Scan for the cell matching the given text and deliver its [x, y] coordinate at center. 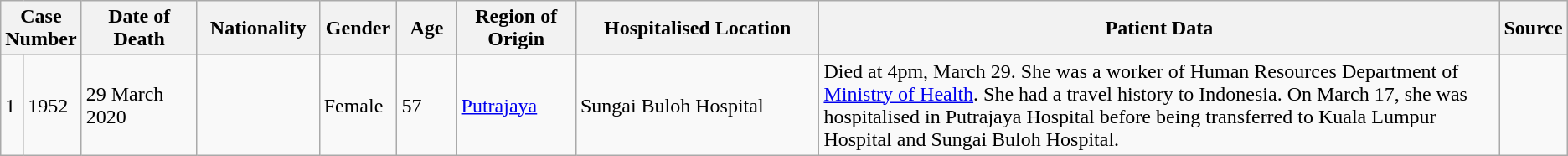
Putrajaya [516, 106]
Age [427, 29]
57 [427, 106]
Case Number [41, 29]
Gender [358, 29]
1952 [52, 106]
Female [358, 106]
Patient Data [1159, 29]
Nationality [258, 29]
1 [12, 106]
Sungai Buloh Hospital [697, 106]
Hospitalised Location [697, 29]
29 March 2020 [139, 106]
Source [1533, 29]
Date of Death [139, 29]
Region of Origin [516, 29]
